Determine the (X, Y) coordinate at the center of the cell enclosing the given text.  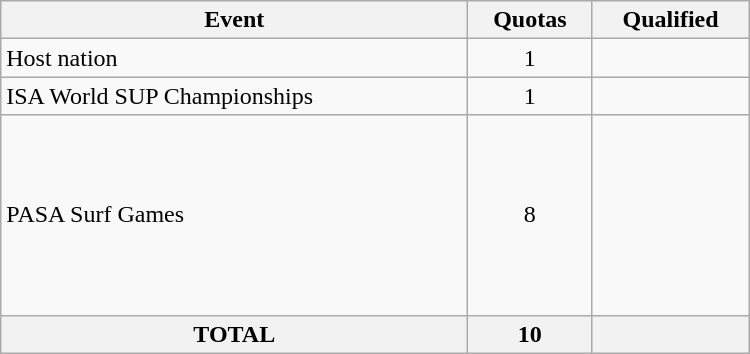
Quotas (530, 20)
ISA World SUP Championships (234, 96)
Qualified (670, 20)
Event (234, 20)
10 (530, 334)
Host nation (234, 58)
TOTAL (234, 334)
8 (530, 215)
PASA Surf Games (234, 215)
